Return the [X, Y] coordinate for the center point of the cell that contains the specified text.  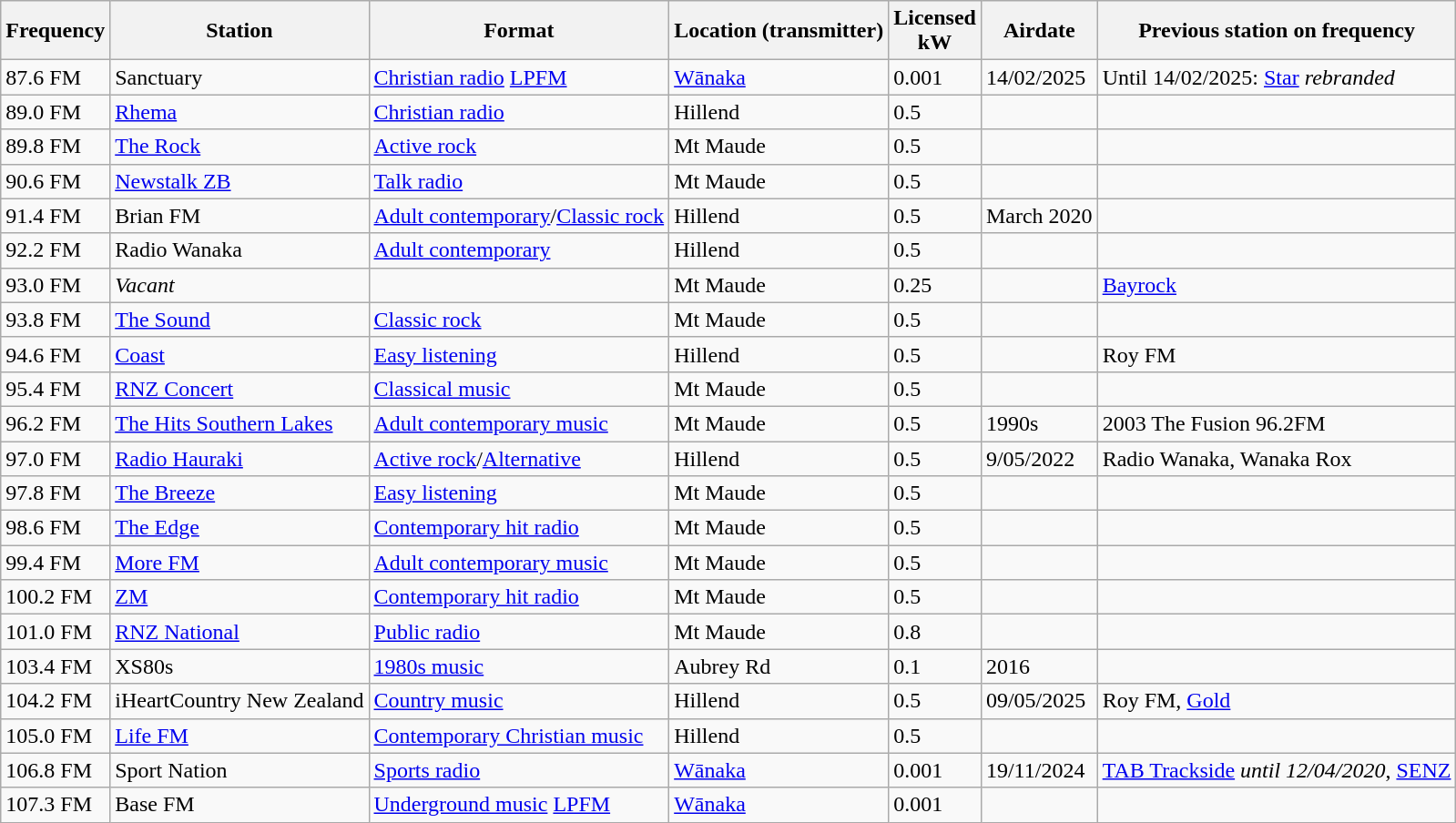
Sanctuary [239, 77]
March 2020 [1039, 216]
Base FM [239, 805]
93.0 FM [56, 285]
Newstalk ZB [239, 181]
Airdate [1039, 31]
Sport Nation [239, 770]
Public radio [519, 632]
91.4 FM [56, 216]
0.8 [935, 632]
2016 [1039, 666]
104.2 FM [56, 701]
More FM [239, 563]
The Edge [239, 528]
Country music [519, 701]
90.6 FM [56, 181]
100.2 FM [56, 597]
XS80s [239, 666]
92.2 FM [56, 250]
Vacant [239, 285]
97.8 FM [56, 493]
Brian FM [239, 216]
The Breeze [239, 493]
Radio Wanaka, Wanaka Rox [1277, 458]
Life FM [239, 736]
89.0 FM [56, 112]
Radio Hauraki [239, 458]
Radio Wanaka [239, 250]
Previous station on frequency [1277, 31]
93.8 FM [56, 320]
19/11/2024 [1039, 770]
Until 14/02/2025: Star rebranded [1277, 77]
Sports radio [519, 770]
Christian radio LPFM [519, 77]
101.0 FM [56, 632]
ZM [239, 597]
107.3 FM [56, 805]
The Sound [239, 320]
14/02/2025 [1039, 77]
89.8 FM [56, 147]
Bayrock [1277, 285]
0.25 [935, 285]
Underground music LPFM [519, 805]
1980s music [519, 666]
Aubrey Rd [779, 666]
0.1 [935, 666]
98.6 FM [56, 528]
Coast [239, 354]
96.2 FM [56, 423]
LicensedkW [935, 31]
Location (transmitter) [779, 31]
Active rock/Alternative [519, 458]
Roy FM [1277, 354]
Frequency [56, 31]
1990s [1039, 423]
The Rock [239, 147]
iHeartCountry New Zealand [239, 701]
Adult contemporary [519, 250]
94.6 FM [56, 354]
103.4 FM [56, 666]
Talk radio [519, 181]
Christian radio [519, 112]
95.4 FM [56, 389]
Format [519, 31]
Classic rock [519, 320]
09/05/2025 [1039, 701]
The Hits Southern Lakes [239, 423]
RNZ Concert [239, 389]
Contemporary Christian music [519, 736]
Roy FM, Gold [1277, 701]
Classical music [519, 389]
Rhema [239, 112]
Station [239, 31]
2003 The Fusion 96.2FM [1277, 423]
TAB Trackside until 12/04/2020, SENZ [1277, 770]
9/05/2022 [1039, 458]
97.0 FM [56, 458]
106.8 FM [56, 770]
99.4 FM [56, 563]
105.0 FM [56, 736]
Active rock [519, 147]
87.6 FM [56, 77]
RNZ National [239, 632]
Adult contemporary/Classic rock [519, 216]
